For the text-containing cell, return its midpoint in (X, Y) coordinate format. 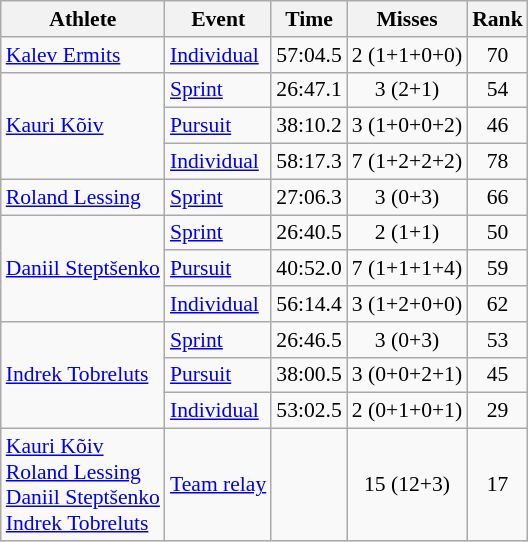
3 (1+0+0+2) (407, 126)
Daniil Steptšenko (83, 268)
Misses (407, 19)
2 (0+1+0+1) (407, 411)
Time (308, 19)
38:10.2 (308, 126)
53 (498, 340)
3 (0+0+2+1) (407, 375)
53:02.5 (308, 411)
Kauri KõivRoland LessingDaniil SteptšenkoIndrek Tobreluts (83, 485)
29 (498, 411)
38:00.5 (308, 375)
46 (498, 126)
66 (498, 197)
62 (498, 304)
Athlete (83, 19)
56:14.4 (308, 304)
58:17.3 (308, 162)
50 (498, 233)
78 (498, 162)
Indrek Tobreluts (83, 376)
15 (12+3) (407, 485)
Roland Lessing (83, 197)
7 (1+1+1+4) (407, 269)
26:40.5 (308, 233)
70 (498, 55)
27:06.3 (308, 197)
Event (218, 19)
40:52.0 (308, 269)
3 (2+1) (407, 90)
3 (1+2+0+0) (407, 304)
Rank (498, 19)
2 (1+1) (407, 233)
Kalev Ermits (83, 55)
26:47.1 (308, 90)
Kauri Kõiv (83, 126)
59 (498, 269)
54 (498, 90)
Team relay (218, 485)
17 (498, 485)
45 (498, 375)
7 (1+2+2+2) (407, 162)
57:04.5 (308, 55)
2 (1+1+0+0) (407, 55)
26:46.5 (308, 340)
